Detect which cell encompasses the target text, then output its (x, y) center coordinate. 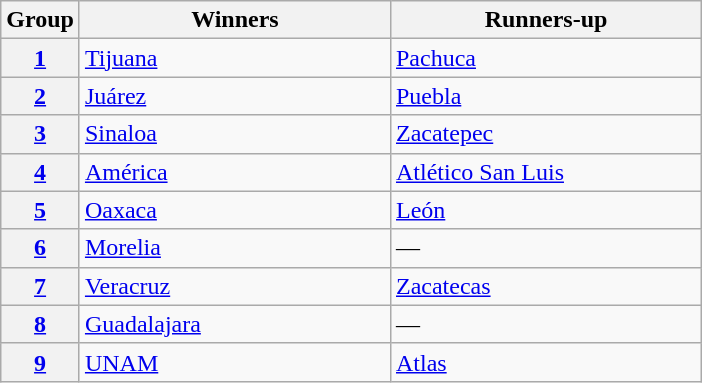
Atlético San Luis (546, 172)
6 (40, 248)
Atlas (546, 362)
Juárez (234, 96)
4 (40, 172)
Morelia (234, 248)
León (546, 210)
9 (40, 362)
7 (40, 286)
Winners (234, 20)
Puebla (546, 96)
Guadalajara (234, 324)
3 (40, 134)
5 (40, 210)
Zacatecas (546, 286)
Runners-up (546, 20)
2 (40, 96)
Tijuana (234, 58)
Oaxaca (234, 210)
Zacatepec (546, 134)
Sinaloa (234, 134)
8 (40, 324)
América (234, 172)
Veracruz (234, 286)
Group (40, 20)
UNAM (234, 362)
Pachuca (546, 58)
1 (40, 58)
